Output the [x, y] coordinate of the center of the cell containing the given text.  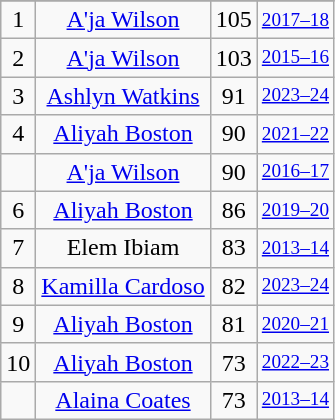
2015–16 [295, 58]
83 [234, 248]
2021–22 [295, 134]
1 [18, 20]
4 [18, 134]
Alaina Coates [123, 400]
3 [18, 96]
7 [18, 248]
2022–23 [295, 362]
Kamilla Cardoso [123, 286]
86 [234, 210]
105 [234, 20]
2020–21 [295, 324]
9 [18, 324]
Elem Ibiam [123, 248]
103 [234, 58]
2016–17 [295, 172]
81 [234, 324]
Ashlyn Watkins [123, 96]
6 [18, 210]
82 [234, 286]
8 [18, 286]
10 [18, 362]
2017–18 [295, 20]
2 [18, 58]
91 [234, 96]
2019–20 [295, 210]
